Find where the given text appears and provide that cell's center as [x, y] coordinate. 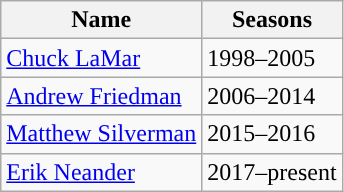
Seasons [272, 20]
2017–present [272, 172]
1998–2005 [272, 58]
Andrew Friedman [102, 96]
Name [102, 20]
Matthew Silverman [102, 134]
2006–2014 [272, 96]
2015–2016 [272, 134]
Erik Neander [102, 172]
Chuck LaMar [102, 58]
